Output the [x, y] coordinate of the center of the cell containing the given text.  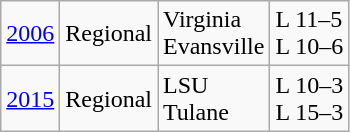
L 11–5L 10–6 [310, 34]
L 10–3L 15–3 [310, 98]
2015 [30, 98]
VirginiaEvansville [214, 34]
2006 [30, 34]
LSUTulane [214, 98]
